Identify which cell holds the provided text, then report its [x, y] central coordinate. 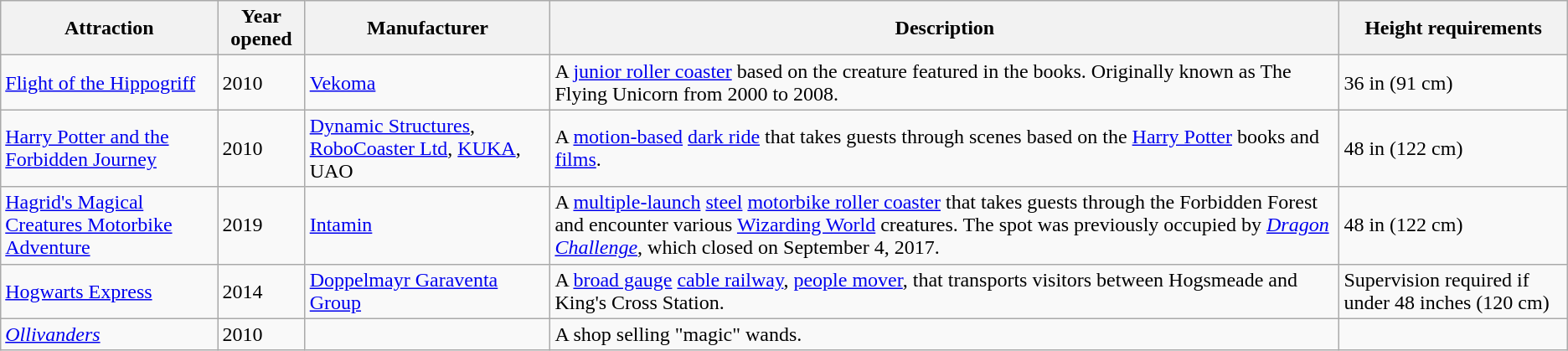
36 in (91 cm) [1453, 82]
A shop selling "magic" wands. [945, 334]
Supervision required if under 48 inches (120 cm) [1453, 292]
Height requirements [1453, 28]
Attraction [109, 28]
2019 [261, 225]
A broad gauge cable railway, people mover, that transports visitors between Hogsmeade and King's Cross Station. [945, 292]
Hogwarts Express [109, 292]
Vekoma [427, 82]
Intamin [427, 225]
Flight of the Hippogriff [109, 82]
Dynamic Structures, RoboCoaster Ltd, KUKA, UAO [427, 148]
Manufacturer [427, 28]
A motion-based dark ride that takes guests through scenes based on the Harry Potter books and films. [945, 148]
Ollivanders [109, 334]
Doppelmayr Garaventa Group [427, 292]
Description [945, 28]
A junior roller coaster based on the creature featured in the books. Originally known as The Flying Unicorn from 2000 to 2008. [945, 82]
2014 [261, 292]
Hagrid's Magical Creatures Motorbike Adventure [109, 225]
Year opened [261, 28]
Harry Potter and the Forbidden Journey [109, 148]
